For the text-containing cell, return its midpoint in (x, y) coordinate format. 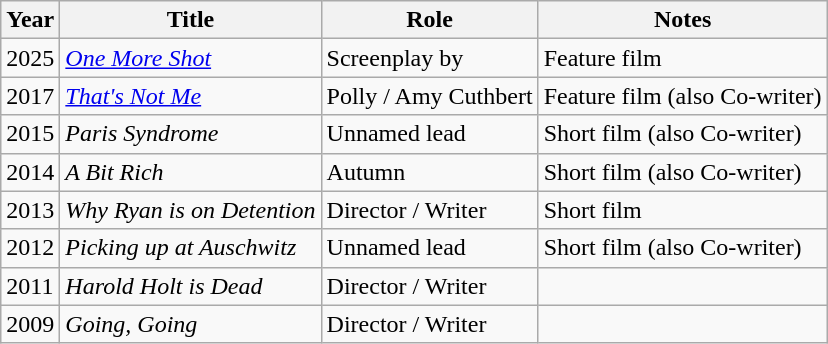
Paris Syndrome (190, 134)
2011 (30, 286)
Feature film (682, 58)
2009 (30, 324)
Autumn (430, 172)
That's Not Me (190, 96)
2015 (30, 134)
Picking up at Auschwitz (190, 248)
Feature film (also Co-writer) (682, 96)
2013 (30, 210)
Why Ryan is on Detention (190, 210)
Role (430, 20)
2017 (30, 96)
Harold Holt is Dead (190, 286)
Title (190, 20)
One More Shot (190, 58)
Notes (682, 20)
2012 (30, 248)
2025 (30, 58)
Short film (682, 210)
Screenplay by (430, 58)
A Bit Rich (190, 172)
2014 (30, 172)
Year (30, 20)
Going, Going (190, 324)
Polly / Amy Cuthbert (430, 96)
